Search for the cell housing the specified text and yield its [x, y] center coordinate. 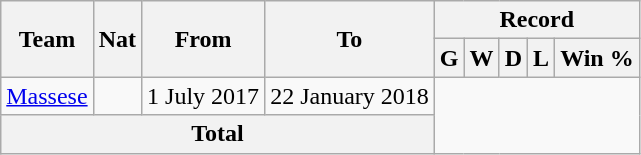
From [204, 39]
Record [536, 20]
1 July 2017 [204, 96]
Win % [598, 58]
D [513, 58]
22 January 2018 [350, 96]
Massese [47, 96]
L [542, 58]
Nat [117, 39]
W [482, 58]
Total [218, 134]
To [350, 39]
Team [47, 39]
G [449, 58]
